Output the (x, y) coordinate of the center of the cell containing the given text.  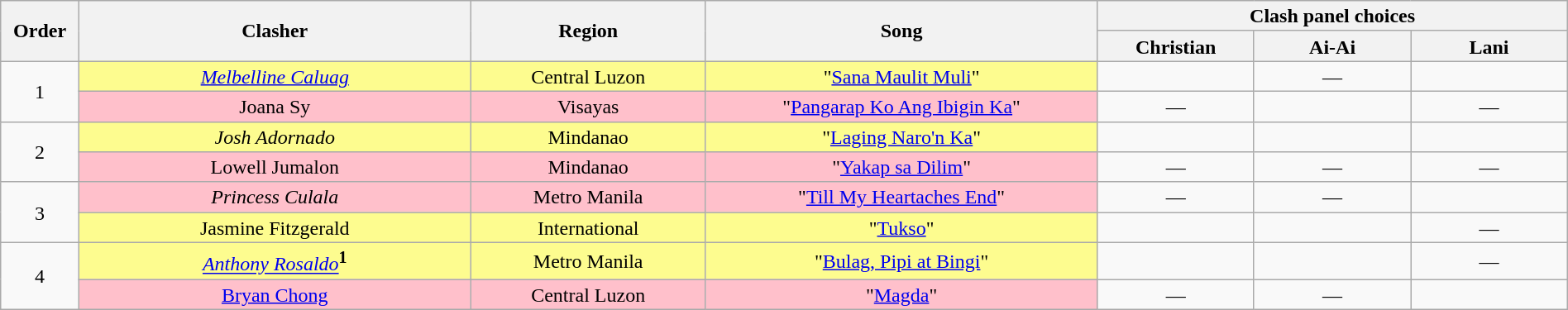
Joana Sy (275, 106)
Visayas (588, 106)
Jasmine Fitzgerald (275, 228)
Song (901, 31)
Ai-Ai (1331, 46)
Clash panel choices (1332, 17)
Bryan Chong (275, 294)
Anthony Rosaldo1 (275, 261)
Lani (1489, 46)
"Tukso" (901, 228)
Clasher (275, 31)
"Laging Naro'n Ka" (901, 137)
"Sana Maulit Muli" (901, 76)
"Yakap sa Dilim" (901, 167)
"Pangarap Ko Ang Ibigin Ka" (901, 106)
3 (40, 212)
Lowell Jumalon (275, 167)
Princess Culala (275, 197)
1 (40, 91)
"Till My Heartaches End" (901, 197)
Region (588, 31)
Christian (1176, 46)
"Magda" (901, 294)
Josh Adornado (275, 137)
"Bulag, Pipi at Bingi" (901, 261)
Melbelline Caluag (275, 76)
International (588, 228)
4 (40, 276)
Order (40, 31)
2 (40, 152)
